Provide the [X, Y] coordinate of the cell's center where the given text is located.  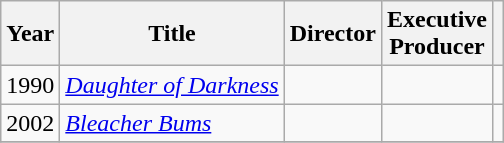
Year [30, 34]
1990 [30, 85]
Title [172, 34]
Bleacher Bums [172, 123]
2002 [30, 123]
Daughter of Darkness [172, 85]
ExecutiveProducer [436, 34]
Director [332, 34]
